Return the (X, Y) coordinate for the center point of the cell that contains the specified text.  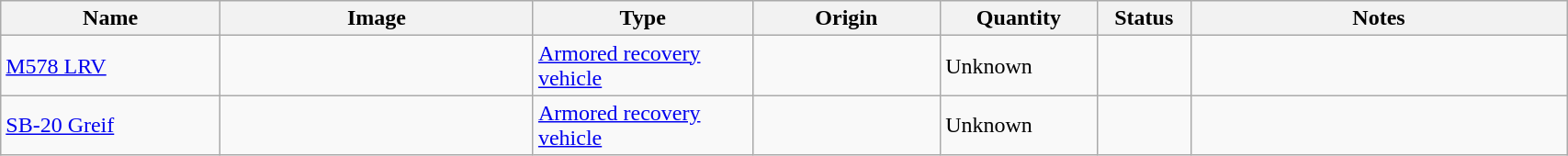
Status (1144, 18)
Notes (1378, 18)
Origin (847, 18)
Image (377, 18)
Quantity (1019, 18)
SB-20 Greif (110, 125)
Type (643, 18)
M578 LRV (110, 66)
Name (110, 18)
